Determine the (x, y) coordinate at the center of the cell enclosing the given text.  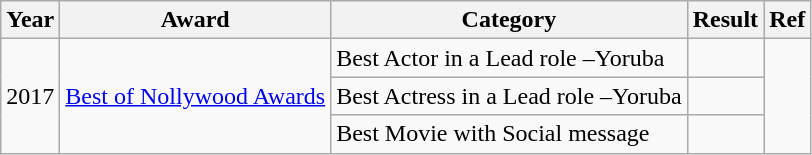
Result (725, 20)
Best Movie with Social message (510, 134)
Best Actress in a Lead role –Yoruba (510, 96)
Best Actor in a Lead role –Yoruba (510, 58)
Award (196, 20)
Category (510, 20)
2017 (30, 96)
Year (30, 20)
Best of Nollywood Awards (196, 96)
Ref (788, 20)
